Output the (x, y) coordinate of the center of the cell containing the given text.  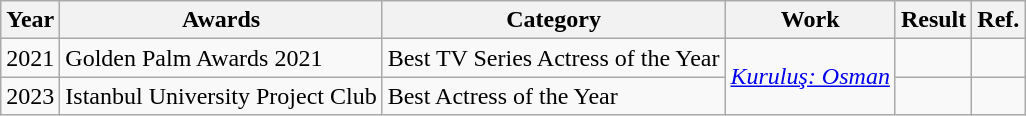
Golden Palm Awards 2021 (221, 58)
Best Actress of the Year (554, 96)
Category (554, 20)
2023 (30, 96)
Awards (221, 20)
Work (810, 20)
Istanbul University Project Club (221, 96)
Result (933, 20)
Year (30, 20)
Best TV Series Actress of the Year (554, 58)
Ref. (998, 20)
Kuruluş: Osman (810, 77)
2021 (30, 58)
